Detect which cell encompasses the target text, then output its (x, y) center coordinate. 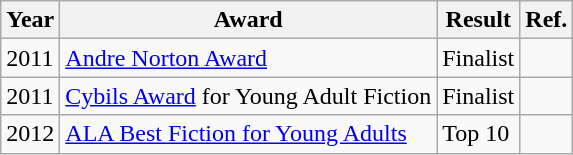
Cybils Award for Young Adult Fiction (248, 96)
ALA Best Fiction for Young Adults (248, 134)
Top 10 (478, 134)
Award (248, 20)
Result (478, 20)
Ref. (546, 20)
Year (30, 20)
Andre Norton Award (248, 58)
2012 (30, 134)
